Output the (x, y) coordinate of the center of the cell containing the given text.  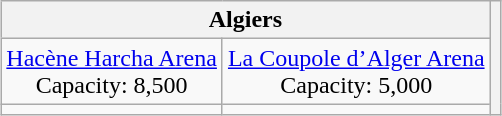
La Coupole d’Alger ArenaCapacity: 5,000 (356, 72)
Algiers (246, 20)
Hacène Harcha ArenaCapacity: 8,500 (112, 72)
